From the cell containing the given text, extract its center point as [X, Y] coordinate. 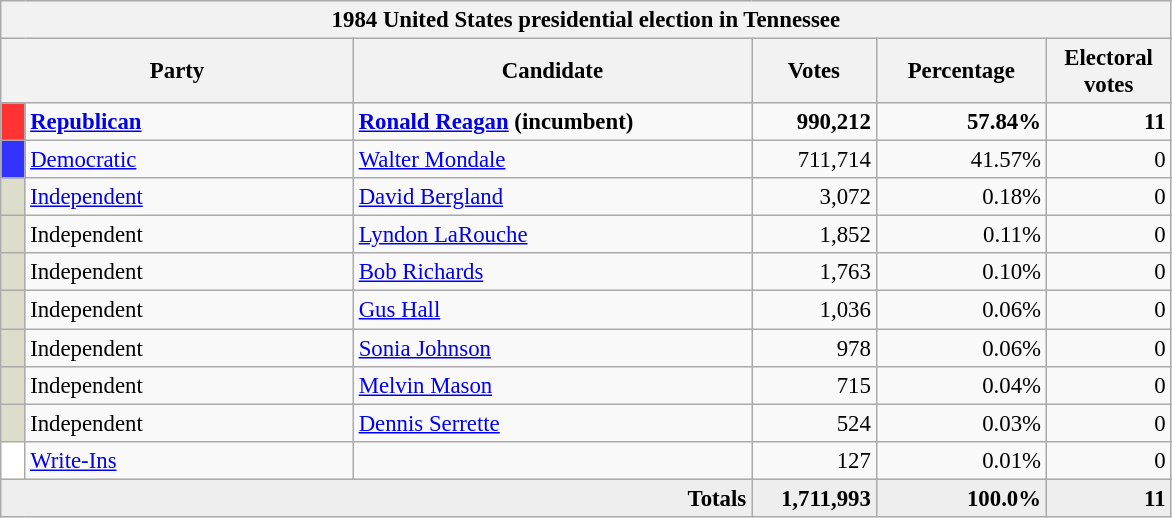
715 [814, 385]
Candidate [552, 72]
Lyndon LaRouche [552, 235]
0.03% [961, 423]
David Bergland [552, 197]
100.0% [961, 498]
Votes [814, 72]
0.04% [961, 385]
1984 United States presidential election in Tennessee [586, 20]
57.84% [961, 122]
Electoral votes [1108, 72]
Walter Mondale [552, 160]
Party [178, 72]
Gus Hall [552, 310]
0.01% [961, 460]
524 [814, 423]
0.11% [961, 235]
1,763 [814, 273]
Write-Ins [189, 460]
Totals [376, 498]
Democratic [189, 160]
Ronald Reagan (incumbent) [552, 122]
Dennis Serrette [552, 423]
127 [814, 460]
0.10% [961, 273]
711,714 [814, 160]
Percentage [961, 72]
1,852 [814, 235]
3,072 [814, 197]
0.18% [961, 197]
41.57% [961, 160]
Republican [189, 122]
Sonia Johnson [552, 348]
1,711,993 [814, 498]
Bob Richards [552, 273]
Melvin Mason [552, 385]
978 [814, 348]
990,212 [814, 122]
1,036 [814, 310]
